Return the [x, y] coordinate for the center point of the cell that contains the specified text.  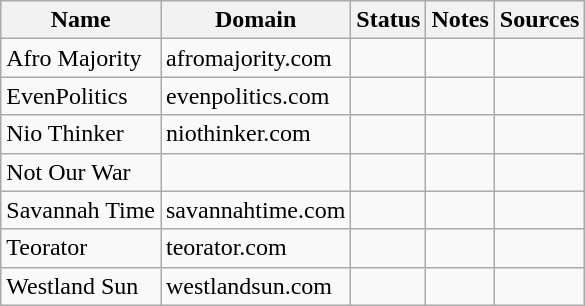
afromajority.com [255, 58]
Nio Thinker [81, 134]
Savannah Time [81, 210]
Status [388, 20]
Teorator [81, 248]
evenpolitics.com [255, 96]
teorator.com [255, 248]
Sources [540, 20]
westlandsun.com [255, 286]
Afro Majority [81, 58]
Not Our War [81, 172]
Domain [255, 20]
Westland Sun [81, 286]
Notes [460, 20]
EvenPolitics [81, 96]
Name [81, 20]
savannahtime.com [255, 210]
niothinker.com [255, 134]
